Scan for the cell matching the given text and deliver its [x, y] coordinate at center. 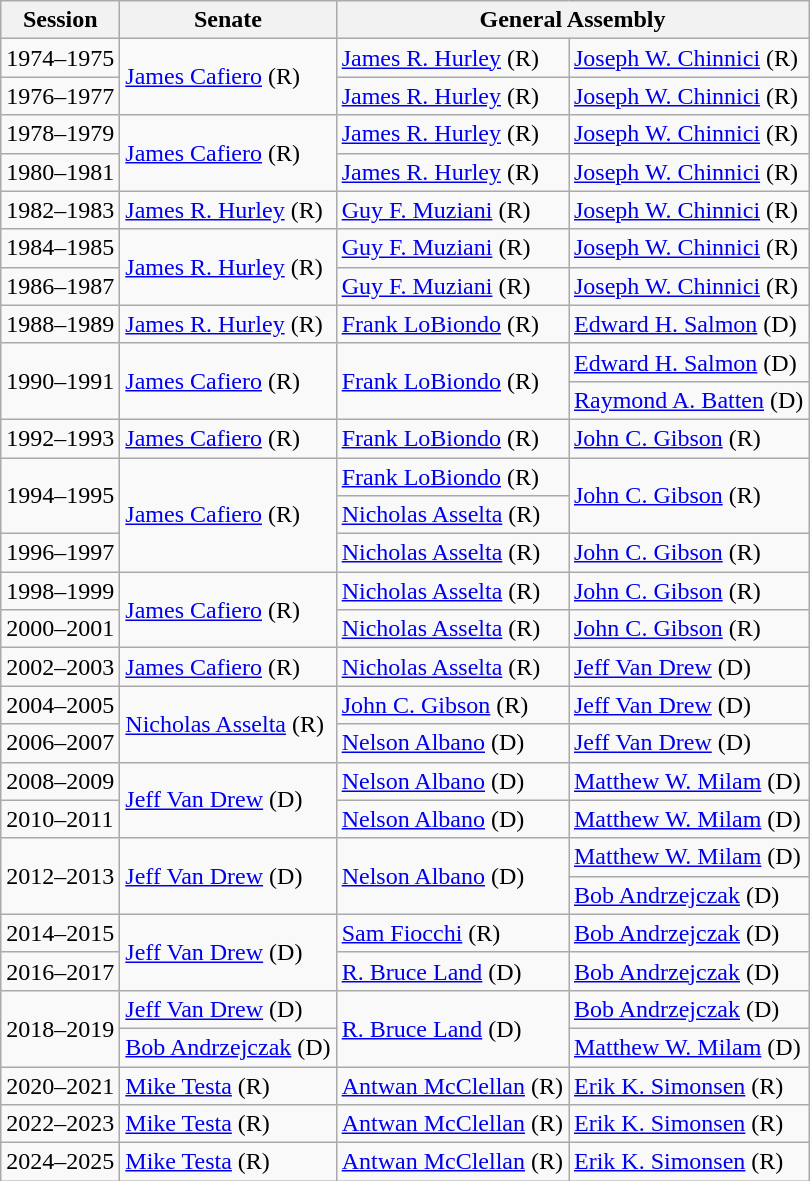
2010–2011 [60, 819]
2008–2009 [60, 781]
1992–1993 [60, 438]
Raymond A. Batten (D) [688, 400]
Session [60, 20]
2006–2007 [60, 743]
2016–2017 [60, 971]
2022–2023 [60, 1124]
General Assembly [572, 20]
2002–2003 [60, 667]
1990–1991 [60, 381]
2018–2019 [60, 1028]
2000–2001 [60, 629]
1974–1975 [60, 58]
1986–1987 [60, 286]
2024–2025 [60, 1162]
1988–1989 [60, 324]
1998–1999 [60, 591]
1996–1997 [60, 553]
1994–1995 [60, 496]
1976–1977 [60, 96]
2012–2013 [60, 876]
1982–1983 [60, 210]
2004–2005 [60, 705]
Sam Fiocchi (R) [452, 933]
2020–2021 [60, 1085]
2014–2015 [60, 933]
1978–1979 [60, 134]
1984–1985 [60, 248]
1980–1981 [60, 172]
Senate [228, 20]
